Extract the (x, y) coordinate from the center of the cell holding the provided text.  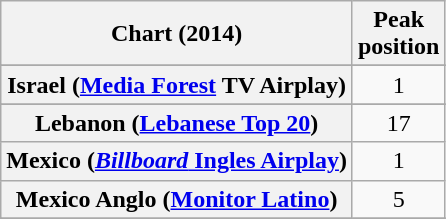
Mexico Anglo (Monitor Latino) (177, 199)
Lebanon (Lebanese Top 20) (177, 123)
Israel (Media Forest TV Airplay) (177, 85)
5 (398, 199)
17 (398, 123)
Mexico (Billboard Ingles Airplay) (177, 161)
Chart (2014) (177, 34)
Peakposition (398, 34)
